Locate the cell with the specified text and output its (X, Y) center coordinate. 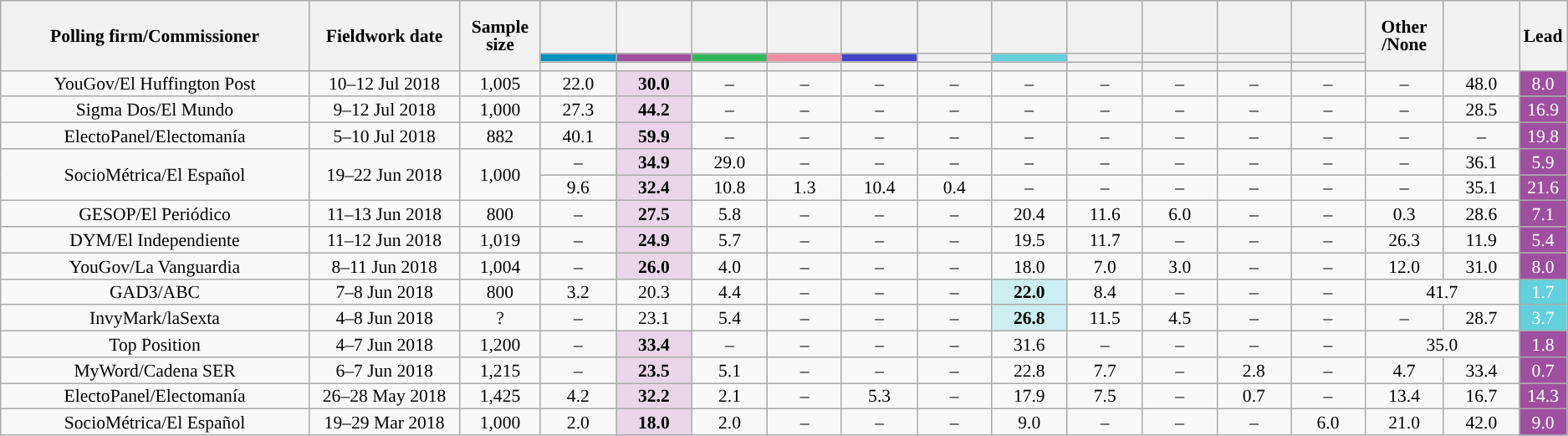
DYM/El Independiente (155, 239)
23.5 (654, 370)
26.0 (654, 266)
11.5 (1105, 318)
Polling firm/Commissioner (155, 35)
11–13 Jun 2018 (385, 214)
2.8 (1254, 370)
4.5 (1179, 318)
5–10 Jul 2018 (385, 136)
1,005 (500, 84)
10–12 Jul 2018 (385, 84)
34.9 (654, 162)
5.9 (1544, 162)
5.8 (729, 214)
YouGov/La Vanguardia (155, 266)
13.4 (1404, 397)
Top Position (155, 345)
2.1 (729, 397)
7.7 (1105, 370)
28.6 (1482, 214)
28.5 (1482, 110)
1,215 (500, 370)
InvyMark/laSexta (155, 318)
Other/None (1404, 35)
40.1 (579, 136)
1,425 (500, 397)
9.6 (579, 187)
26.3 (1404, 239)
28.7 (1482, 318)
4.0 (729, 266)
Sigma Dos/El Mundo (155, 110)
20.4 (1029, 214)
9–12 Jul 2018 (385, 110)
4.4 (729, 291)
7.0 (1105, 266)
7.1 (1544, 214)
3.7 (1544, 318)
5.3 (880, 397)
3.2 (579, 291)
0.3 (1404, 214)
32.4 (654, 187)
GESOP/El Periódico (155, 214)
1.8 (1544, 345)
27.5 (654, 214)
4–8 Jun 2018 (385, 318)
17.9 (1029, 397)
1.3 (804, 187)
19–22 Jun 2018 (385, 175)
11.6 (1105, 214)
11.7 (1105, 239)
42.0 (1482, 422)
19.5 (1029, 239)
Sample size (500, 35)
16.9 (1544, 110)
3.0 (1179, 266)
30.0 (654, 84)
0.4 (955, 187)
19.8 (1544, 136)
41.7 (1442, 291)
10.4 (880, 187)
21.6 (1544, 187)
MyWord/Cadena SER (155, 370)
1,019 (500, 239)
26–28 May 2018 (385, 397)
22.8 (1029, 370)
35.1 (1482, 187)
Fieldwork date (385, 35)
12.0 (1404, 266)
6–7 Jun 2018 (385, 370)
21.0 (1404, 422)
8.4 (1105, 291)
14.3 (1544, 397)
7.5 (1105, 397)
8–11 Jun 2018 (385, 266)
? (500, 318)
32.2 (654, 397)
44.2 (654, 110)
24.9 (654, 239)
1,200 (500, 345)
10.8 (729, 187)
5.1 (729, 370)
7–8 Jun 2018 (385, 291)
11.9 (1482, 239)
4.7 (1404, 370)
20.3 (654, 291)
Lead (1544, 35)
1,004 (500, 266)
19–29 Mar 2018 (385, 422)
26.8 (1029, 318)
23.1 (654, 318)
31.0 (1482, 266)
GAD3/ABC (155, 291)
29.0 (729, 162)
1.7 (1544, 291)
48.0 (1482, 84)
YouGov/El Huffington Post (155, 84)
59.9 (654, 136)
27.3 (579, 110)
16.7 (1482, 397)
11–12 Jun 2018 (385, 239)
36.1 (1482, 162)
35.0 (1442, 345)
4.2 (579, 397)
31.6 (1029, 345)
882 (500, 136)
4–7 Jun 2018 (385, 345)
5.7 (729, 239)
